Determine the [X, Y] coordinate at the center of the cell enclosing the given text.  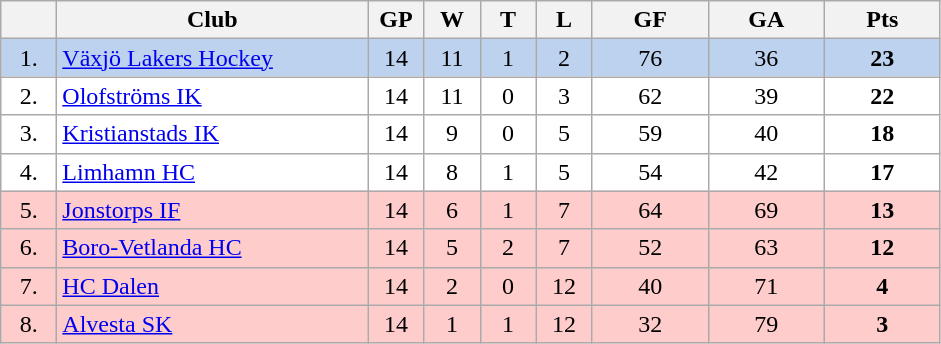
79 [766, 324]
69 [766, 210]
L [564, 20]
39 [766, 96]
71 [766, 286]
2. [29, 96]
22 [882, 96]
6. [29, 248]
7. [29, 286]
Jonstorps IF [212, 210]
8 [452, 172]
18 [882, 134]
59 [650, 134]
GF [650, 20]
Kristianstads IK [212, 134]
64 [650, 210]
1. [29, 58]
23 [882, 58]
Olofströms IK [212, 96]
Boro-Vetlanda HC [212, 248]
6 [452, 210]
GA [766, 20]
Alvesta SK [212, 324]
42 [766, 172]
17 [882, 172]
Club [212, 20]
63 [766, 248]
4 [882, 286]
9 [452, 134]
13 [882, 210]
52 [650, 248]
32 [650, 324]
Pts [882, 20]
GP [396, 20]
54 [650, 172]
W [452, 20]
4. [29, 172]
36 [766, 58]
Limhamn HC [212, 172]
62 [650, 96]
HC Dalen [212, 286]
Växjö Lakers Hockey [212, 58]
T [508, 20]
76 [650, 58]
8. [29, 324]
5. [29, 210]
3. [29, 134]
